For the text-containing cell, return its midpoint in (X, Y) coordinate format. 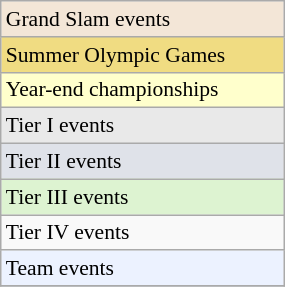
Year-end championships (142, 90)
Tier III events (142, 197)
Grand Slam events (142, 19)
Summer Olympic Games (142, 55)
Tier I events (142, 126)
Team events (142, 269)
Tier II events (142, 162)
Tier IV events (142, 233)
